For the text-containing cell, return its midpoint in [X, Y] coordinate format. 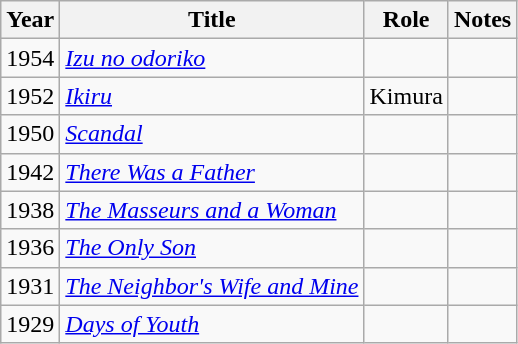
Ikiru [212, 96]
Izu no odoriko [212, 58]
The Masseurs and a Woman [212, 210]
Kimura [406, 96]
The Only Son [212, 248]
1954 [30, 58]
1936 [30, 248]
Scandal [212, 134]
1931 [30, 286]
1929 [30, 324]
Role [406, 20]
1938 [30, 210]
The Neighbor's Wife and Mine [212, 286]
Notes [482, 20]
There Was a Father [212, 172]
Year [30, 20]
1942 [30, 172]
Title [212, 20]
1950 [30, 134]
1952 [30, 96]
Days of Youth [212, 324]
